Extract the [x, y] coordinate from the center of the cell holding the provided text.  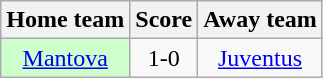
Score [164, 20]
Juventus [260, 58]
1-0 [164, 58]
Home team [66, 20]
Mantova [66, 58]
Away team [260, 20]
